Scan for the cell matching the given text and deliver its [X, Y] coordinate at center. 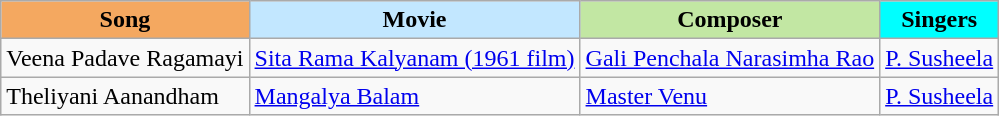
Gali Penchala Narasimha Rao [730, 58]
Sita Rama Kalyanam (1961 film) [414, 58]
Mangalya Balam [414, 96]
Movie [414, 20]
Theliyani Aanandham [125, 96]
Song [125, 20]
Master Venu [730, 96]
Composer [730, 20]
Veena Padave Ragamayi [125, 58]
Singers [940, 20]
